Search for the cell housing the specified text and yield its (X, Y) center coordinate. 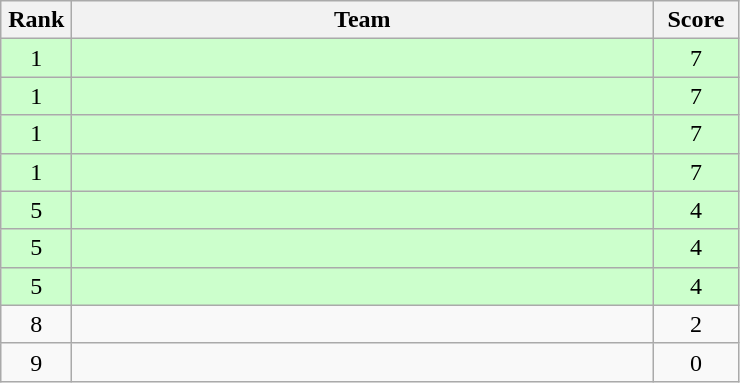
Rank (36, 20)
Team (362, 20)
2 (696, 324)
9 (36, 362)
Score (696, 20)
0 (696, 362)
8 (36, 324)
